Search for the cell housing the specified text and yield its [X, Y] center coordinate. 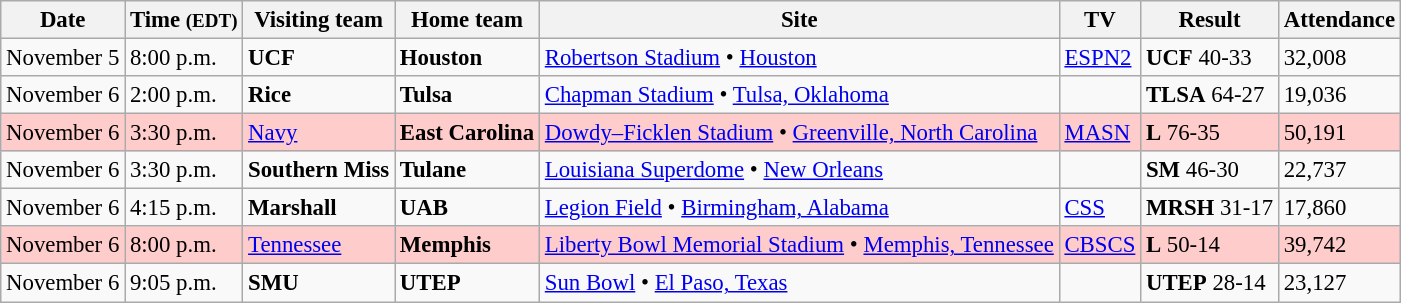
Louisiana Superdome • New Orleans [799, 170]
Tulsa [466, 95]
Visiting team [319, 20]
Robertson Stadium • Houston [799, 58]
MASN [1100, 133]
UTEP [466, 283]
Legion Field • Birmingham, Alabama [799, 208]
L 50-14 [1210, 245]
32,008 [1339, 58]
Houston [466, 58]
Liberty Bowl Memorial Stadium • Memphis, Tennessee [799, 245]
Site [799, 20]
22,737 [1339, 170]
SM 46-30 [1210, 170]
Time (EDT) [184, 20]
Marshall [319, 208]
Chapman Stadium • Tulsa, Oklahoma [799, 95]
Sun Bowl • El Paso, Texas [799, 283]
Dowdy–Ficklen Stadium • Greenville, North Carolina [799, 133]
TLSA 64-27 [1210, 95]
2:00 p.m. [184, 95]
19,036 [1339, 95]
4:15 p.m. [184, 208]
Memphis [466, 245]
Tulane [466, 170]
9:05 p.m. [184, 283]
L 76-35 [1210, 133]
MRSH 31-17 [1210, 208]
TV [1100, 20]
Result [1210, 20]
Southern Miss [319, 170]
UAB [466, 208]
CSS [1100, 208]
Tennessee [319, 245]
ESPN2 [1100, 58]
Rice [319, 95]
UTEP 28-14 [1210, 283]
Attendance [1339, 20]
Navy [319, 133]
November 5 [63, 58]
50,191 [1339, 133]
East Carolina [466, 133]
23,127 [1339, 283]
Date [63, 20]
UCF [319, 58]
SMU [319, 283]
17,860 [1339, 208]
UCF 40-33 [1210, 58]
Home team [466, 20]
39,742 [1339, 245]
CBSCS [1100, 245]
